Determine the (X, Y) coordinate at the center of the cell enclosing the given text.  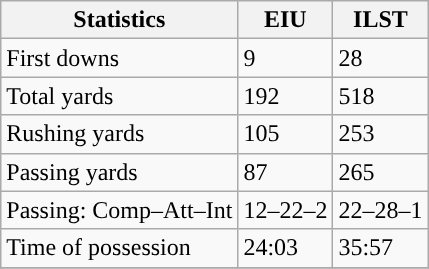
35:57 (380, 248)
24:03 (286, 248)
Rushing yards (120, 134)
22–28–1 (380, 210)
265 (380, 172)
28 (380, 58)
12–22–2 (286, 210)
253 (380, 134)
Time of possession (120, 248)
87 (286, 172)
Statistics (120, 20)
ILST (380, 20)
9 (286, 58)
518 (380, 96)
Total yards (120, 96)
EIU (286, 20)
First downs (120, 58)
192 (286, 96)
Passing yards (120, 172)
Passing: Comp–Att–Int (120, 210)
105 (286, 134)
